From the cell containing the given text, extract its center point as (x, y) coordinate. 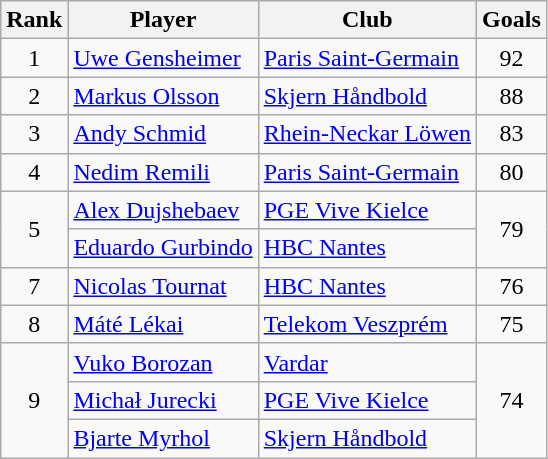
Rank (34, 20)
2 (34, 96)
5 (34, 229)
1 (34, 58)
Alex Dujshebaev (163, 210)
Eduardo Gurbindo (163, 248)
Bjarte Myrhol (163, 438)
Andy Schmid (163, 134)
Vuko Borozan (163, 362)
Telekom Veszprém (367, 324)
Uwe Gensheimer (163, 58)
Nedim Remili (163, 172)
Club (367, 20)
9 (34, 400)
92 (512, 58)
79 (512, 229)
3 (34, 134)
Máté Lékai (163, 324)
7 (34, 286)
Nicolas Tournat (163, 286)
Player (163, 20)
80 (512, 172)
Vardar (367, 362)
Markus Olsson (163, 96)
74 (512, 400)
Goals (512, 20)
8 (34, 324)
76 (512, 286)
75 (512, 324)
83 (512, 134)
4 (34, 172)
Michał Jurecki (163, 400)
Rhein-Neckar Löwen (367, 134)
88 (512, 96)
